From the cell containing the given text, extract its center point as [X, Y] coordinate. 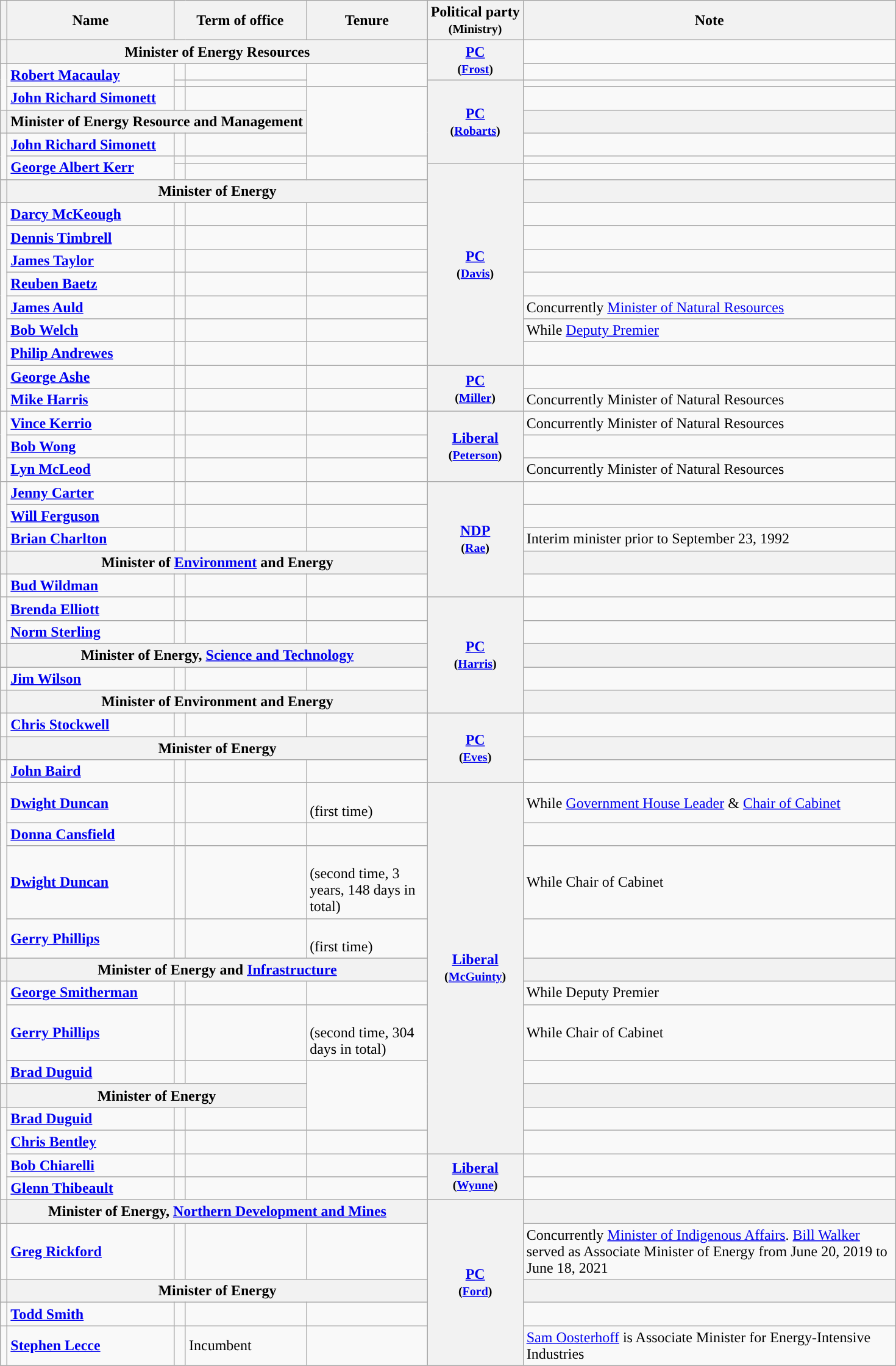
PC(Harris) [475, 655]
Incumbent [246, 1345]
PC(Frost) [475, 60]
Name [90, 21]
George Albert Kerr [90, 168]
Minister of Energy and Infrastructure [217, 970]
George Smitherman [90, 993]
Minister of Energy Resource and Management [157, 121]
Interim minister prior to September 23, 1992 [709, 539]
Reuben Baetz [90, 284]
Brenda Elliott [90, 609]
Note [709, 21]
Minister of Energy, Science and Technology [217, 655]
Chris Stockwell [90, 725]
Concurrently Minister of Indigenous Affairs. Bill Walker served as Associate Minister of Energy from June 20, 2019 to June 18, 2021 [709, 1251]
PC(Robarts) [475, 121]
Liberal(Wynne) [475, 1177]
PC(Davis) [475, 264]
Term of office [240, 21]
PC(Miller) [475, 388]
Tenure [367, 21]
Bob Welch [90, 331]
NDP(Rae) [475, 539]
Brian Charlton [90, 539]
Dennis Timbrell [90, 237]
PC(Ford) [475, 1283]
Sam Oosterhoff is Associate Minister for Energy-Intensive Industries [709, 1345]
Bob Chiarelli [90, 1165]
Jenny Carter [90, 493]
Vince Kerrio [90, 423]
Mike Harris [90, 400]
Darcy McKeough [90, 214]
Robert Macaulay [90, 75]
Todd Smith [90, 1314]
Lyn McLeod [90, 470]
Bud Wildman [90, 585]
Greg Rickford [90, 1251]
Political party(Ministry) [475, 21]
Philip Andrewes [90, 354]
PC(Eves) [475, 748]
Norm Sterling [90, 632]
While Government House Leader & Chair of Cabinet [709, 803]
Bob Wong [90, 446]
Jim Wilson [90, 679]
James Taylor [90, 260]
James Auld [90, 307]
(second time, 304 days in total) [367, 1032]
(second time, 3 years, 148 days in total) [367, 882]
George Ashe [90, 377]
Donna Cansfield [90, 834]
Liberal(Peterson) [475, 446]
Minister of Energy Resources [217, 52]
Chris Bentley [90, 1142]
John Baird [90, 771]
Liberal(McGuinty) [475, 968]
Minister of Energy, Northern Development and Mines [217, 1212]
Will Ferguson [90, 516]
Glenn Thibeault [90, 1189]
Stephen Lecce [90, 1345]
